Identify which cell holds the provided text, then report its [x, y] central coordinate. 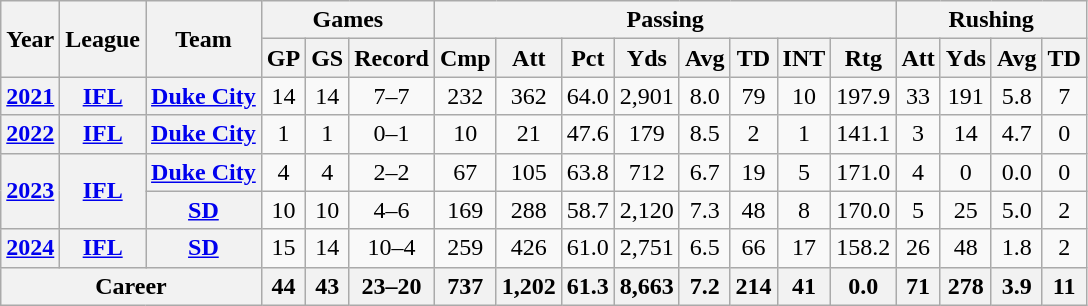
INT [804, 58]
Pct [588, 58]
Career [132, 286]
41 [804, 286]
259 [465, 248]
6.5 [704, 248]
61.0 [588, 248]
58.7 [588, 210]
5.0 [1016, 210]
8.0 [704, 96]
Record [392, 58]
2022 [30, 134]
Year [30, 39]
47.6 [588, 134]
7.2 [704, 286]
Passing [664, 20]
33 [918, 96]
3.9 [1016, 286]
4.7 [1016, 134]
10–4 [392, 248]
2,901 [646, 96]
79 [754, 96]
191 [966, 96]
GP [283, 58]
288 [528, 210]
232 [465, 96]
8.5 [704, 134]
67 [465, 172]
712 [646, 172]
63.8 [588, 172]
7 [1064, 96]
362 [528, 96]
23–20 [392, 286]
3 [918, 134]
5.8 [1016, 96]
170.0 [864, 210]
141.1 [864, 134]
43 [328, 286]
21 [528, 134]
25 [966, 210]
278 [966, 286]
Cmp [465, 58]
Rtg [864, 58]
2,120 [646, 210]
197.9 [864, 96]
26 [918, 248]
8,663 [646, 286]
0–1 [392, 134]
44 [283, 286]
7.3 [704, 210]
GS [328, 58]
7–7 [392, 96]
6.7 [704, 172]
179 [646, 134]
158.2 [864, 248]
2023 [30, 191]
2–2 [392, 172]
2021 [30, 96]
Rushing [992, 20]
1,202 [528, 286]
2,751 [646, 248]
171.0 [864, 172]
737 [465, 286]
Team [204, 39]
2024 [30, 248]
17 [804, 248]
105 [528, 172]
169 [465, 210]
61.3 [588, 286]
66 [754, 248]
8 [804, 210]
426 [528, 248]
214 [754, 286]
11 [1064, 286]
League [103, 39]
15 [283, 248]
64.0 [588, 96]
19 [754, 172]
1.8 [1016, 248]
4–6 [392, 210]
71 [918, 286]
Games [348, 20]
